Identify which cell holds the provided text, then report its (x, y) central coordinate. 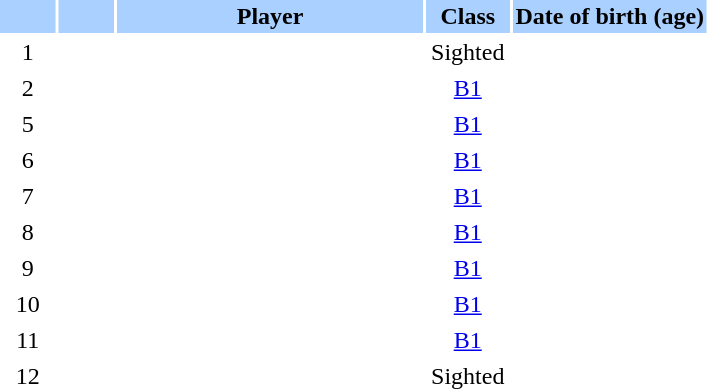
Player (270, 16)
1 (28, 52)
7 (28, 196)
Date of birth (age) (610, 16)
Class (468, 16)
6 (28, 160)
10 (28, 304)
5 (28, 124)
9 (28, 268)
Sighted (468, 52)
8 (28, 232)
2 (28, 88)
11 (28, 340)
